Find where the given text appears and provide that cell's center as (X, Y) coordinate. 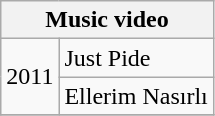
Ellerim Nasırlı (136, 96)
Just Pide (136, 58)
2011 (30, 77)
Music video (108, 20)
